From the cell containing the given text, extract its center point as (x, y) coordinate. 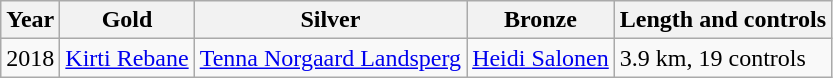
Heidi Salonen (541, 58)
Kirti Rebane (127, 58)
2018 (30, 58)
Gold (127, 20)
Length and controls (722, 20)
Silver (330, 20)
Tenna Norgaard Landsperg (330, 58)
Year (30, 20)
Bronze (541, 20)
3.9 km, 19 controls (722, 58)
